Identify which cell holds the provided text, then report its (x, y) central coordinate. 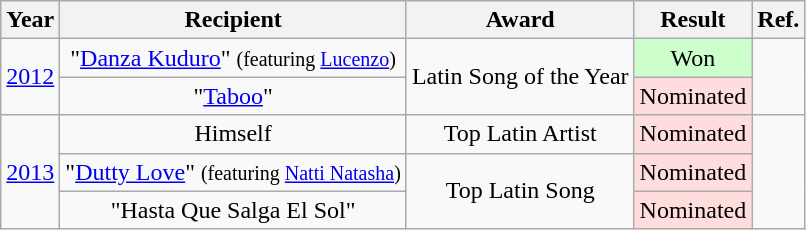
Recipient (234, 20)
Himself (234, 134)
2012 (30, 77)
Top Latin Artist (520, 134)
Ref. (778, 20)
"Hasta Que Salga El Sol" (234, 210)
Award (520, 20)
Latin Song of the Year (520, 77)
Year (30, 20)
"Danza Kuduro" (featuring Lucenzo) (234, 58)
Top Latin Song (520, 191)
Won (693, 58)
Result (693, 20)
"Dutty Love" (featuring Natti Natasha) (234, 172)
"Taboo" (234, 96)
2013 (30, 172)
